Identify which cell holds the provided text, then report its (x, y) central coordinate. 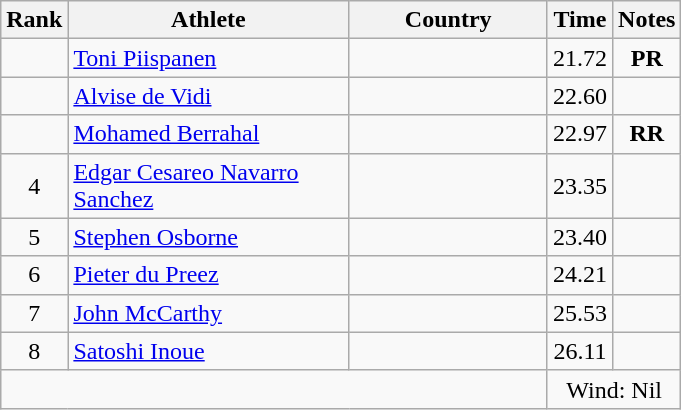
Wind: Nil (614, 389)
RR (647, 134)
Rank (34, 20)
Athlete (208, 20)
21.72 (580, 58)
23.35 (580, 186)
Toni Piispanen (208, 58)
PR (647, 58)
23.40 (580, 237)
Alvise de Vidi (208, 96)
8 (34, 351)
6 (34, 275)
5 (34, 237)
Time (580, 20)
Country (448, 20)
24.21 (580, 275)
25.53 (580, 313)
Edgar Cesareo Navarro Sanchez (208, 186)
Mohamed Berrahal (208, 134)
22.60 (580, 96)
John McCarthy (208, 313)
Stephen Osborne (208, 237)
22.97 (580, 134)
Notes (647, 20)
26.11 (580, 351)
7 (34, 313)
Pieter du Preez (208, 275)
Satoshi Inoue (208, 351)
4 (34, 186)
